Return the (X, Y) coordinate for the center point of the cell that contains the specified text.  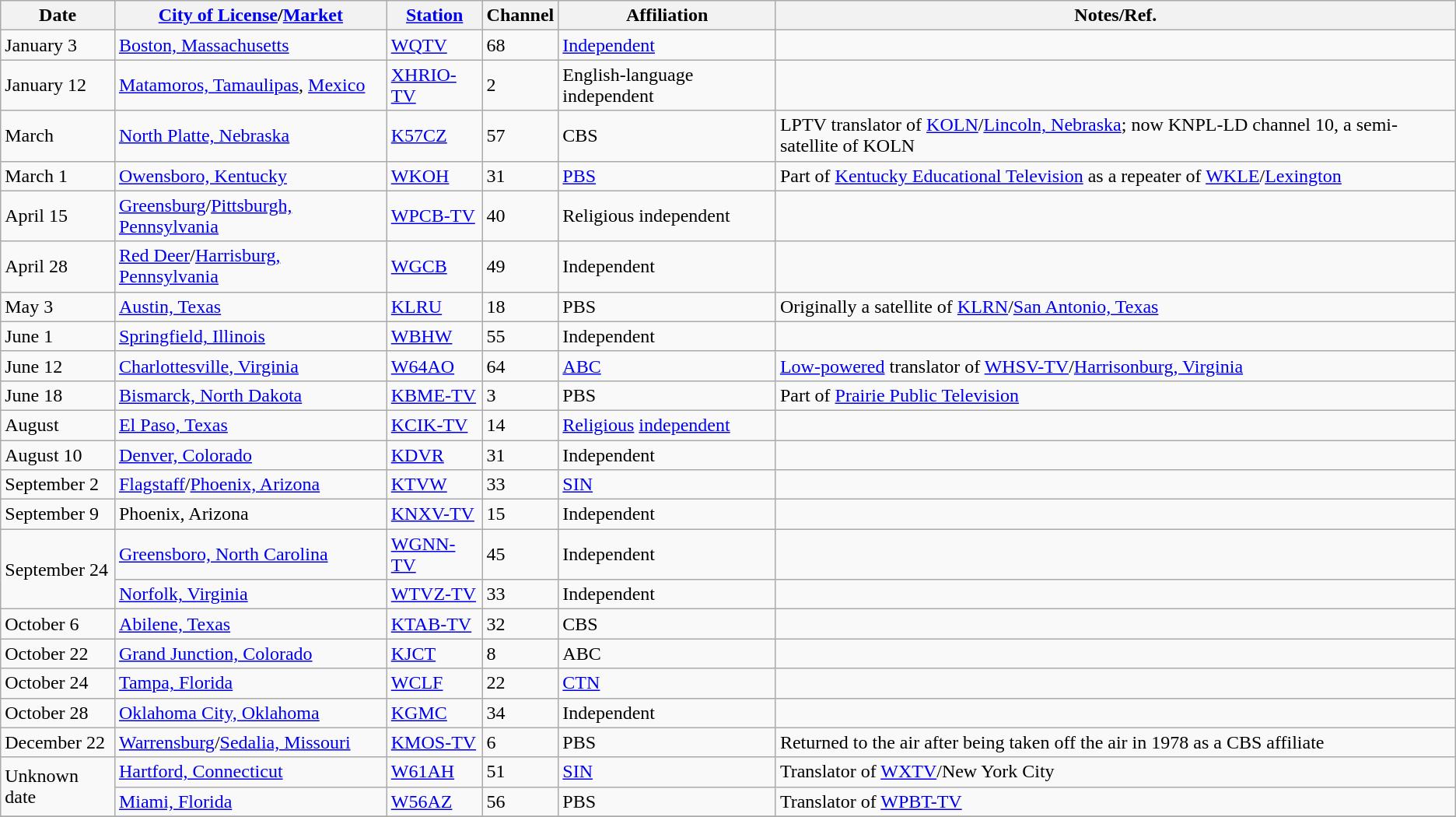
W56AZ (434, 801)
Affiliation (667, 16)
WTVZ-TV (434, 594)
Austin, Texas (250, 307)
Low-powered translator of WHSV-TV/Harrisonburg, Virginia (1115, 366)
Oklahoma City, Oklahoma (250, 713)
Owensboro, Kentucky (250, 176)
WGNN-TV (434, 554)
2 (520, 86)
El Paso, Texas (250, 425)
October 22 (58, 654)
Grand Junction, Colorado (250, 654)
55 (520, 336)
Station (434, 16)
XHRIO-TV (434, 86)
Returned to the air after being taken off the air in 1978 as a CBS affiliate (1115, 742)
Greensboro, North Carolina (250, 554)
KJCT (434, 654)
May 3 (58, 307)
Hartford, Connecticut (250, 772)
Boston, Massachusetts (250, 45)
KGMC (434, 713)
68 (520, 45)
October 6 (58, 624)
LPTV translator of KOLN/Lincoln, Nebraska; now KNPL-LD channel 10, a semi-satellite of KOLN (1115, 135)
KCIK-TV (434, 425)
18 (520, 307)
KMOS-TV (434, 742)
W61AH (434, 772)
WQTV (434, 45)
WKOH (434, 176)
North Platte, Nebraska (250, 135)
KDVR (434, 455)
64 (520, 366)
KBME-TV (434, 395)
32 (520, 624)
WCLF (434, 683)
Charlottesville, Virginia (250, 366)
22 (520, 683)
51 (520, 772)
January 12 (58, 86)
Part of Kentucky Educational Television as a repeater of WKLE/Lexington (1115, 176)
April 28 (58, 266)
City of License/Market (250, 16)
Translator of WXTV/New York City (1115, 772)
14 (520, 425)
August 10 (58, 455)
Flagstaff/Phoenix, Arizona (250, 485)
June 1 (58, 336)
Channel (520, 16)
September 9 (58, 514)
K57CZ (434, 135)
KTVW (434, 485)
August (58, 425)
WGCB (434, 266)
Originally a satellite of KLRN/San Antonio, Texas (1115, 307)
English-language independent (667, 86)
8 (520, 654)
Miami, Florida (250, 801)
Norfolk, Virginia (250, 594)
40 (520, 216)
June 18 (58, 395)
34 (520, 713)
April 15 (58, 216)
57 (520, 135)
March (58, 135)
45 (520, 554)
Denver, Colorado (250, 455)
W64AO (434, 366)
15 (520, 514)
Unknown date (58, 787)
Bismarck, North Dakota (250, 395)
Abilene, Texas (250, 624)
Red Deer/Harrisburg, Pennsylvania (250, 266)
October 24 (58, 683)
Greensburg/Pittsburgh, Pennsylvania (250, 216)
Matamoros, Tamaulipas, Mexico (250, 86)
KNXV-TV (434, 514)
March 1 (58, 176)
KLRU (434, 307)
Tampa, Florida (250, 683)
Warrensburg/Sedalia, Missouri (250, 742)
Part of Prairie Public Television (1115, 395)
WPCB-TV (434, 216)
KTAB-TV (434, 624)
October 28 (58, 713)
CTN (667, 683)
Date (58, 16)
December 22 (58, 742)
January 3 (58, 45)
WBHW (434, 336)
Springfield, Illinois (250, 336)
3 (520, 395)
Translator of WPBT-TV (1115, 801)
6 (520, 742)
56 (520, 801)
June 12 (58, 366)
Notes/Ref. (1115, 16)
September 2 (58, 485)
Phoenix, Arizona (250, 514)
49 (520, 266)
September 24 (58, 570)
